Output the [x, y] coordinate of the center of the cell containing the given text.  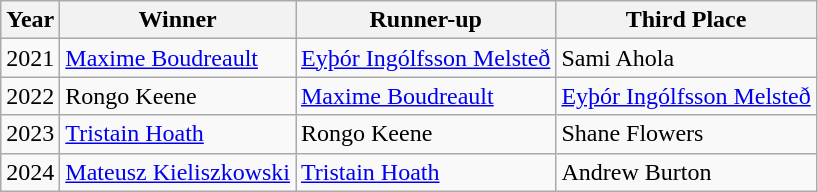
Year [30, 20]
Winner [178, 20]
Andrew Burton [686, 172]
2022 [30, 96]
Third Place [686, 20]
2023 [30, 134]
2024 [30, 172]
Sami Ahola [686, 58]
Shane Flowers [686, 134]
2021 [30, 58]
Runner-up [426, 20]
Mateusz Kieliszkowski [178, 172]
